Pinpoint the cell where the given text exists, returning its (X, Y) midpoint coordinate. 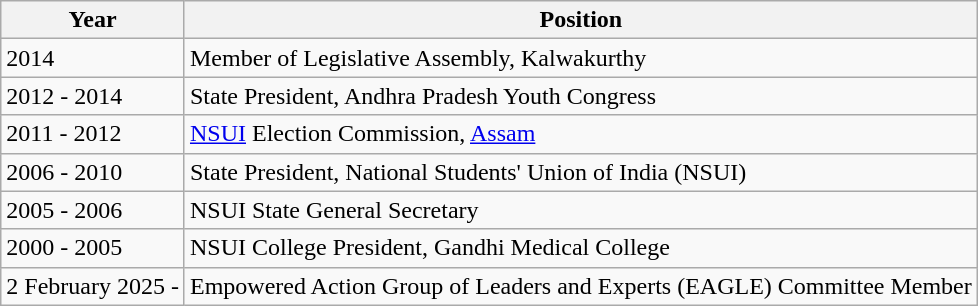
2006 - 2010 (93, 172)
State President, National Students' Union of India (NSUI) (580, 172)
Year (93, 20)
State President, Andhra Pradesh Youth Congress (580, 96)
NSUI College President, Gandhi Medical College (580, 248)
NSUI State General Secretary (580, 210)
Position (580, 20)
NSUI Election Commission, Assam (580, 134)
2012 - 2014 (93, 96)
Empowered Action Group of Leaders and Experts (EAGLE) Committee Member (580, 286)
Member of Legislative Assembly, Kalwakurthy (580, 58)
2005 - 2006 (93, 210)
2011 - 2012 (93, 134)
2 February 2025 - (93, 286)
2000 - 2005 (93, 248)
2014 (93, 58)
